Search for the cell housing the specified text and yield its (x, y) center coordinate. 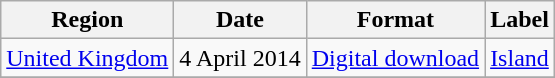
4 April 2014 (240, 58)
Island (520, 58)
United Kingdom (88, 58)
Format (395, 20)
Date (240, 20)
Label (520, 20)
Region (88, 20)
Digital download (395, 58)
